Provide the [x, y] coordinate of the cell's center where the given text is located.  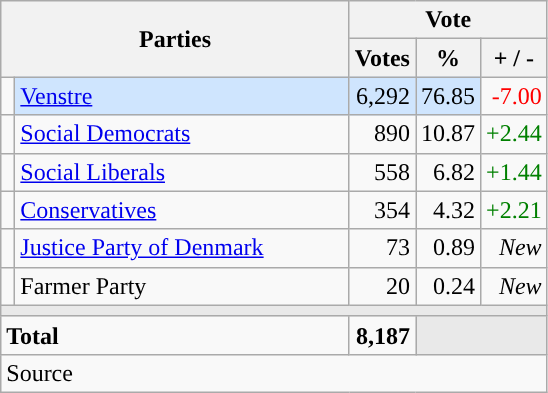
4.32 [448, 210]
0.89 [448, 248]
890 [382, 134]
8,187 [382, 335]
Total [176, 335]
Social Democrats [182, 134]
73 [382, 248]
354 [382, 210]
Justice Party of Denmark [182, 248]
% [448, 58]
Venstre [182, 96]
+2.44 [514, 134]
Conservatives [182, 210]
6.82 [448, 172]
-7.00 [514, 96]
Social Liberals [182, 172]
Source [274, 373]
+1.44 [514, 172]
+2.21 [514, 210]
10.87 [448, 134]
20 [382, 286]
Vote [448, 20]
0.24 [448, 286]
Parties [176, 39]
76.85 [448, 96]
+ / - [514, 58]
Votes [382, 58]
558 [382, 172]
6,292 [382, 96]
Farmer Party [182, 286]
